Detect which cell encompasses the target text, then output its (x, y) center coordinate. 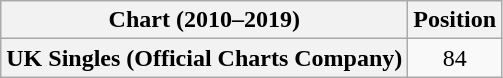
84 (455, 58)
UK Singles (Official Charts Company) (204, 58)
Chart (2010–2019) (204, 20)
Position (455, 20)
